Detect which cell encompasses the target text, then output its [X, Y] center coordinate. 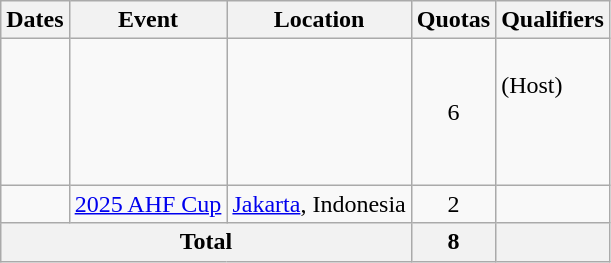
Qualifiers [553, 20]
8 [453, 242]
Total [206, 242]
2025 AHF Cup [148, 204]
2 [453, 204]
Jakarta, Indonesia [319, 204]
Location [319, 20]
(Host) [553, 112]
Event [148, 20]
Dates [35, 20]
Quotas [453, 20]
6 [453, 112]
